Find where the given text appears and provide that cell's center as (X, Y) coordinate. 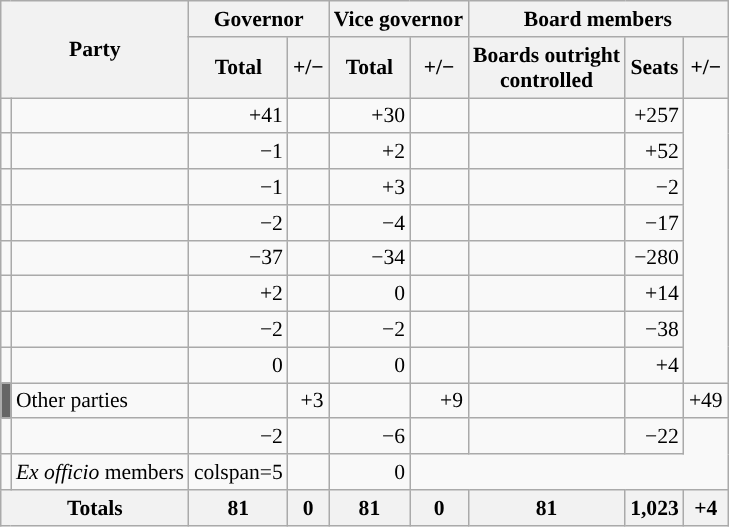
−280 (654, 258)
Vice governor (398, 19)
Board members (598, 19)
−17 (654, 223)
Ex officio members (100, 472)
+257 (654, 116)
+41 (238, 116)
−22 (654, 437)
Seats (654, 68)
−37 (238, 258)
Totals (95, 508)
1,023 (654, 508)
−4 (370, 223)
−6 (370, 437)
Other parties (100, 401)
+14 (654, 294)
Governor (259, 19)
+30 (370, 116)
+52 (654, 152)
−38 (654, 330)
Boards outrightcontrolled (546, 68)
+49 (706, 401)
+9 (439, 401)
Party (95, 50)
colspan=5 (238, 472)
−34 (370, 258)
